Pinpoint the cell where the given text exists, returning its (x, y) midpoint coordinate. 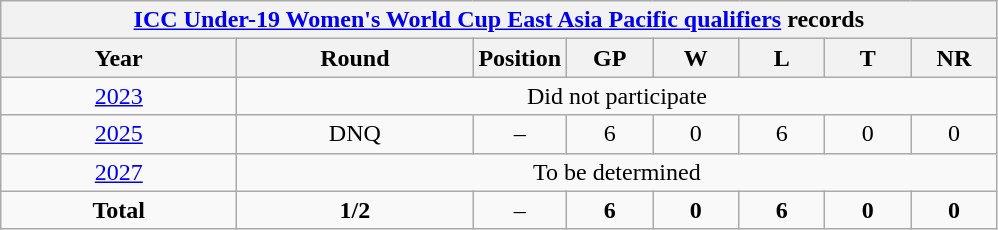
W (696, 58)
2025 (119, 134)
1/2 (355, 210)
T (868, 58)
Year (119, 58)
ICC Under-19 Women's World Cup East Asia Pacific qualifiers records (499, 20)
GP (610, 58)
Round (355, 58)
DNQ (355, 134)
L (782, 58)
Did not participate (617, 96)
2027 (119, 172)
To be determined (617, 172)
Total (119, 210)
2023 (119, 96)
Position (520, 58)
NR (954, 58)
